Search for the cell housing the specified text and yield its [X, Y] center coordinate. 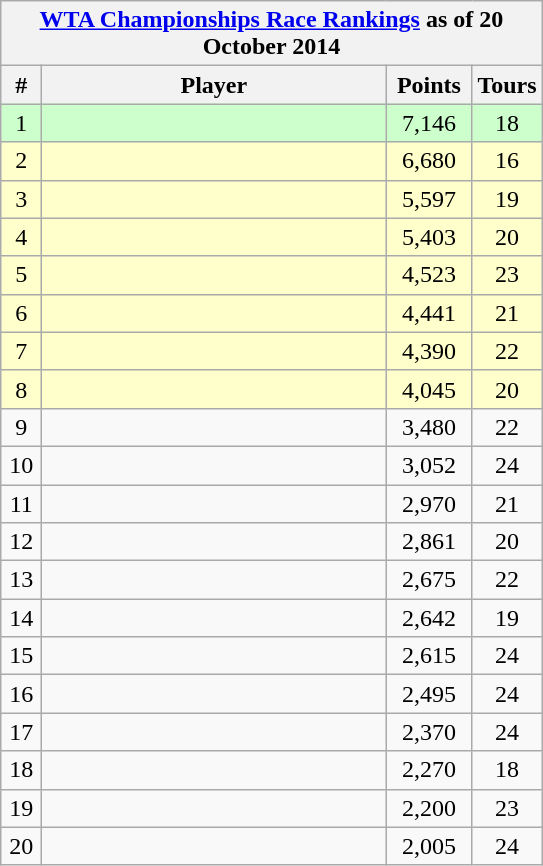
5,403 [429, 237]
17 [22, 732]
2 [22, 161]
2,970 [429, 503]
7,146 [429, 123]
5 [22, 275]
Tours [507, 85]
11 [22, 503]
12 [22, 542]
2,005 [429, 846]
2,200 [429, 808]
6,680 [429, 161]
WTA Championships Race Rankings as of 20 October 2014 [272, 34]
2,861 [429, 542]
Points [429, 85]
8 [22, 389]
7 [22, 351]
4,523 [429, 275]
# [22, 85]
4 [22, 237]
2,495 [429, 694]
4,441 [429, 313]
13 [22, 580]
6 [22, 313]
3 [22, 199]
2,615 [429, 656]
2,642 [429, 618]
2,270 [429, 770]
14 [22, 618]
2,675 [429, 580]
15 [22, 656]
3,052 [429, 465]
10 [22, 465]
5,597 [429, 199]
2,370 [429, 732]
4,045 [429, 389]
1 [22, 123]
3,480 [429, 427]
Player [214, 85]
4,390 [429, 351]
9 [22, 427]
